Capture the cell that displays the provided text and extract its (X, Y) central coordinate. 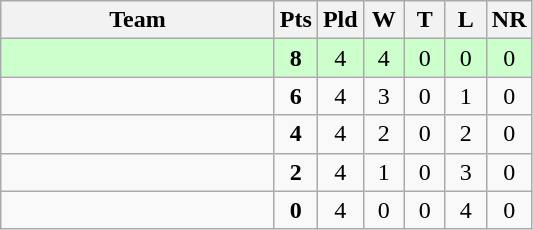
8 (296, 58)
T (424, 20)
Pld (340, 20)
Pts (296, 20)
Team (138, 20)
NR (509, 20)
W (384, 20)
6 (296, 96)
L (466, 20)
